Scan for the cell matching the given text and deliver its [x, y] coordinate at center. 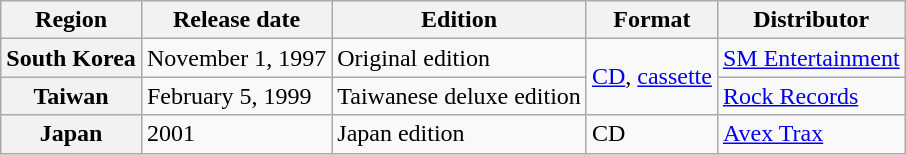
South Korea [72, 58]
Japan [72, 134]
CD, cassette [652, 77]
November 1, 1997 [236, 58]
Distributor [811, 20]
Rock Records [811, 96]
Avex Trax [811, 134]
Original edition [460, 58]
SM Entertainment [811, 58]
CD [652, 134]
Edition [460, 20]
Format [652, 20]
2001 [236, 134]
February 5, 1999 [236, 96]
Release date [236, 20]
Taiwan [72, 96]
Taiwanese deluxe edition [460, 96]
Japan edition [460, 134]
Region [72, 20]
